From the cell containing the given text, extract its center point as (X, Y) coordinate. 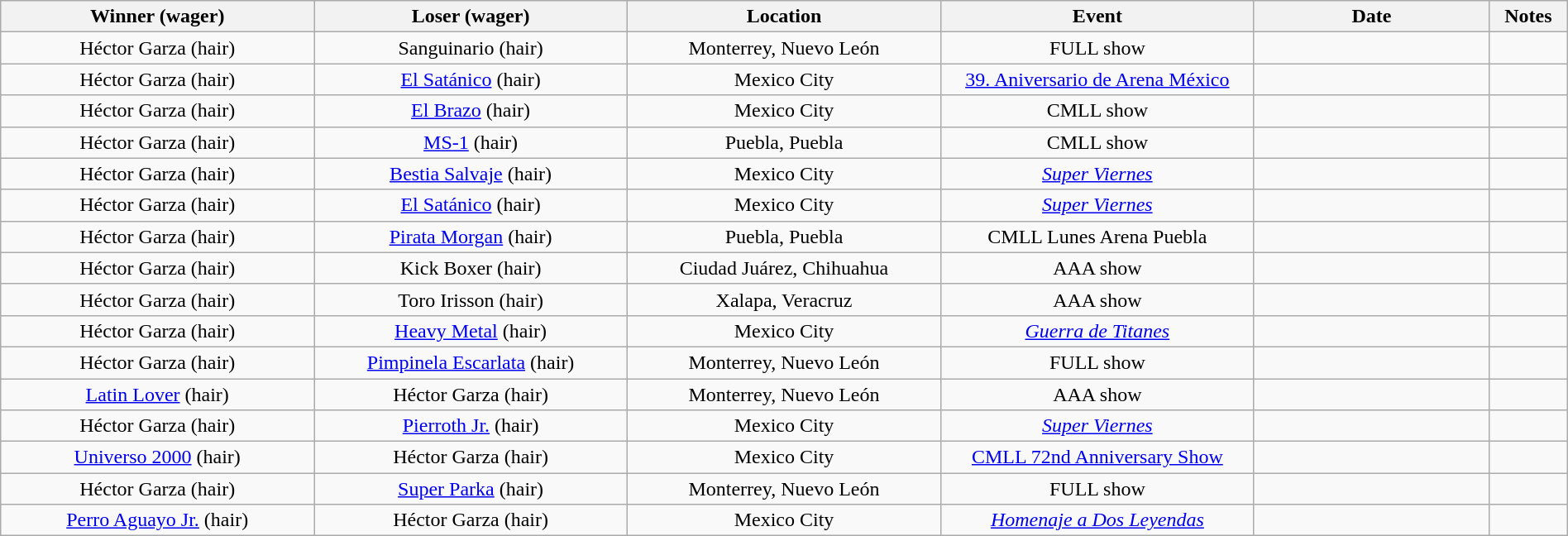
Ciudad Juárez, Chihuahua (784, 268)
Homenaje a Dos Leyendas (1097, 520)
Toro Irisson (hair) (471, 299)
Super Parka (hair) (471, 489)
Sanguinario (hair) (471, 48)
Bestia Salvaje (hair) (471, 174)
39. Aniversario de Arena México (1097, 79)
CMLL Lunes Arena Puebla (1097, 237)
Date (1371, 17)
Pierroth Jr. (hair) (471, 426)
CMLL 72nd Anniversary Show (1097, 457)
Heavy Metal (hair) (471, 331)
Guerra de Titanes (1097, 331)
Perro Aguayo Jr. (hair) (157, 520)
Pimpinela Escarlata (hair) (471, 362)
Kick Boxer (hair) (471, 268)
Latin Lover (hair) (157, 395)
MS-1 (hair) (471, 142)
Notes (1528, 17)
Loser (wager) (471, 17)
Pirata Morgan (hair) (471, 237)
Winner (wager) (157, 17)
El Brazo (hair) (471, 111)
Event (1097, 17)
Universo 2000 (hair) (157, 457)
Location (784, 17)
Xalapa, Veracruz (784, 299)
